Search for the cell housing the specified text and yield its [x, y] center coordinate. 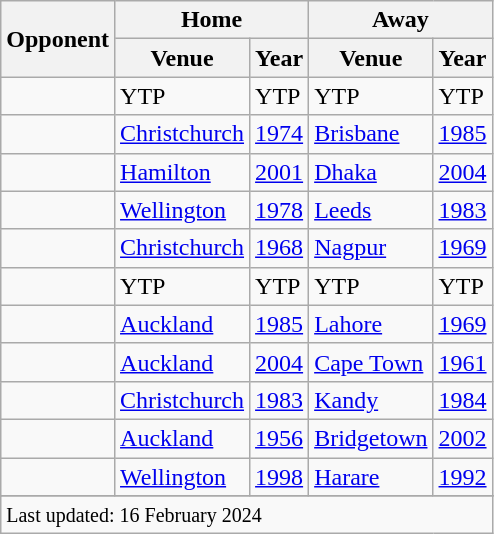
1974 [280, 134]
Harare [371, 477]
Last updated: 16 February 2024 [246, 515]
1984 [462, 400]
1968 [280, 248]
1961 [462, 362]
2001 [280, 172]
Hamilton [182, 172]
Leeds [371, 210]
Lahore [371, 324]
Away [400, 20]
Home [212, 20]
1978 [280, 210]
Bridgetown [371, 438]
Cape Town [371, 362]
1956 [280, 438]
Kandy [371, 400]
Nagpur [371, 248]
Brisbane [371, 134]
Dhaka [371, 172]
1992 [462, 477]
2002 [462, 438]
Opponent [58, 39]
1998 [280, 477]
